Output the (x, y) coordinate of the center of the cell containing the given text.  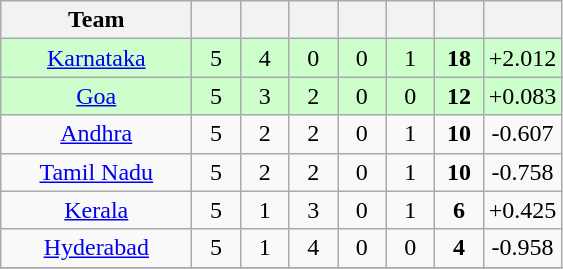
Karnataka (96, 58)
Hyderabad (96, 248)
6 (460, 210)
Kerala (96, 210)
Goa (96, 96)
12 (460, 96)
-0.958 (522, 248)
+0.425 (522, 210)
Tamil Nadu (96, 172)
Andhra (96, 134)
18 (460, 58)
Team (96, 20)
+0.083 (522, 96)
-0.607 (522, 134)
-0.758 (522, 172)
+2.012 (522, 58)
